Return [X, Y] of the center of cell containing provided text 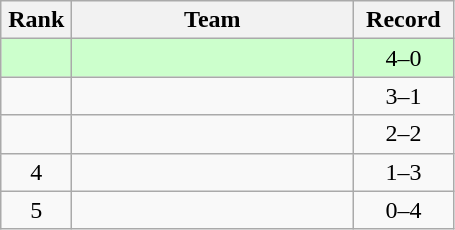
0–4 [404, 210]
Rank [36, 20]
Record [404, 20]
4–0 [404, 58]
5 [36, 210]
4 [36, 172]
3–1 [404, 96]
Team [212, 20]
1–3 [404, 172]
2–2 [404, 134]
